Output the (x, y) coordinate of the center of the cell containing the given text.  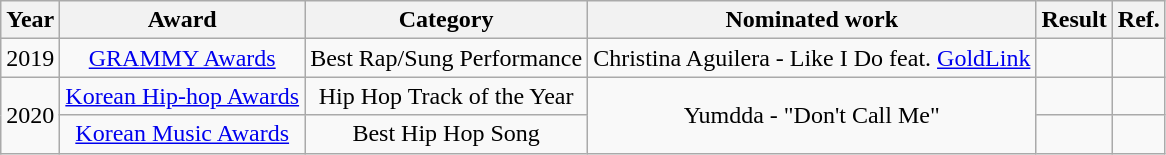
Ref. (1138, 20)
Korean Music Awards (182, 134)
Year (30, 20)
Result (1074, 20)
Nominated work (812, 20)
2020 (30, 115)
Hip Hop Track of the Year (446, 96)
Korean Hip-hop Awards (182, 96)
Award (182, 20)
Best Rap/Sung Performance (446, 58)
Yumdda - "Don't Call Me" (812, 115)
2019 (30, 58)
GRAMMY Awards (182, 58)
Best Hip Hop Song (446, 134)
Christina Aguilera - Like I Do feat. GoldLink (812, 58)
Category (446, 20)
